Extract the [x, y] coordinate from the center of the cell holding the provided text.  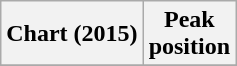
Chart (2015) [72, 34]
Peakposition [189, 34]
